Extract the [X, Y] coordinate from the center of the cell holding the provided text.  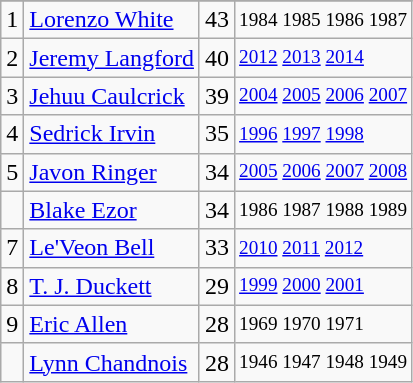
35 [216, 134]
40 [216, 58]
3 [12, 96]
8 [12, 286]
1986 1987 1988 1989 [324, 210]
1969 1970 1971 [324, 324]
2005 2006 2007 2008 [324, 172]
Javon Ringer [112, 172]
Jeremy Langford [112, 58]
2004 2005 2006 2007 [324, 96]
Lorenzo White [112, 20]
2012 2013 2014 [324, 58]
4 [12, 134]
1996 1997 1998 [324, 134]
7 [12, 248]
29 [216, 286]
Jehuu Caulcrick [112, 96]
T. J. Duckett [112, 286]
2 [12, 58]
1946 1947 1948 1949 [324, 362]
Lynn Chandnois [112, 362]
9 [12, 324]
1984 1985 1986 1987 [324, 20]
Sedrick Irvin [112, 134]
Le'Veon Bell [112, 248]
1 [12, 20]
1999 2000 2001 [324, 286]
Blake Ezor [112, 210]
5 [12, 172]
33 [216, 248]
Eric Allen [112, 324]
2010 2011 2012 [324, 248]
39 [216, 96]
43 [216, 20]
